Return the [x, y] coordinate for the center point of the cell that contains the specified text.  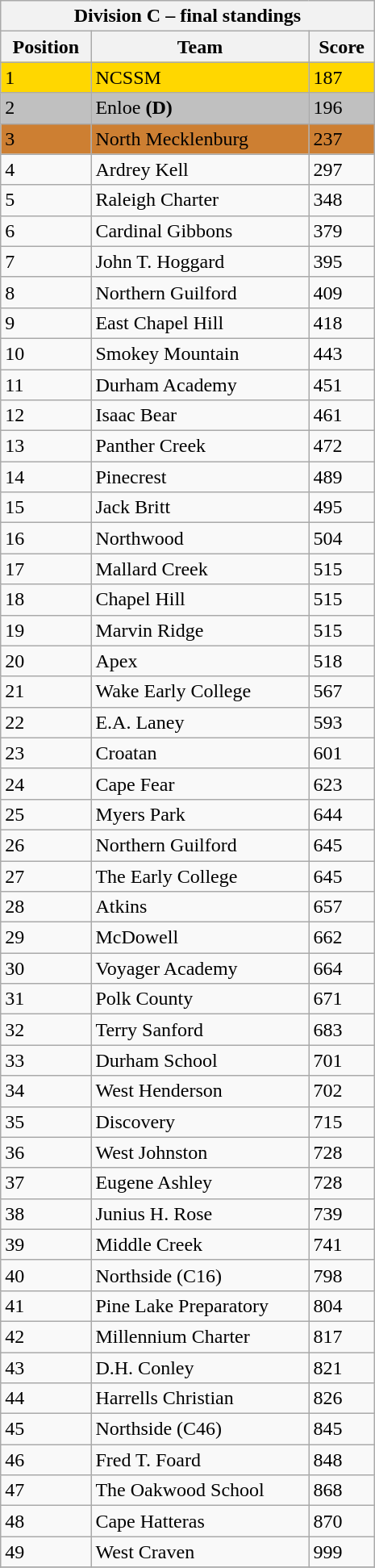
10 [46, 353]
1 [46, 77]
Chapel Hill [200, 600]
Fred T. Foard [200, 1460]
27 [46, 876]
Junius H. Rose [200, 1214]
395 [342, 261]
Millennium Charter [200, 1336]
49 [46, 1552]
495 [342, 508]
45 [46, 1429]
Apex [200, 661]
25 [46, 814]
6 [46, 231]
Myers Park [200, 814]
848 [342, 1460]
41 [46, 1306]
34 [46, 1091]
Cardinal Gibbons [200, 231]
Cape Fear [200, 784]
11 [46, 385]
Smokey Mountain [200, 353]
297 [342, 169]
348 [342, 200]
Discovery [200, 1122]
E.A. Laney [200, 722]
20 [46, 661]
44 [46, 1399]
32 [46, 1030]
Northwood [200, 538]
Jack Britt [200, 508]
657 [342, 907]
21 [46, 692]
35 [46, 1122]
741 [342, 1244]
623 [342, 784]
26 [46, 845]
42 [46, 1336]
22 [46, 722]
McDowell [200, 938]
Enloe (D) [200, 108]
28 [46, 907]
739 [342, 1214]
31 [46, 999]
999 [342, 1552]
14 [46, 477]
702 [342, 1091]
593 [342, 722]
The Oakwood School [200, 1491]
15 [46, 508]
East Chapel Hill [200, 323]
Marvin Ridge [200, 630]
845 [342, 1429]
Durham Academy [200, 385]
3 [46, 139]
Polk County [200, 999]
817 [342, 1336]
Pine Lake Preparatory [200, 1306]
868 [342, 1491]
Isaac Bear [200, 416]
Northside (C16) [200, 1275]
43 [46, 1368]
39 [46, 1244]
Harrells Christian [200, 1399]
196 [342, 108]
798 [342, 1275]
804 [342, 1306]
461 [342, 416]
Croatan [200, 753]
33 [46, 1060]
2 [46, 108]
North Mecklenburg [200, 139]
567 [342, 692]
379 [342, 231]
715 [342, 1122]
418 [342, 323]
870 [342, 1521]
644 [342, 814]
8 [46, 292]
30 [46, 968]
17 [46, 569]
Terry Sanford [200, 1030]
D.H. Conley [200, 1368]
5 [46, 200]
40 [46, 1275]
237 [342, 139]
18 [46, 600]
7 [46, 261]
451 [342, 385]
Team [200, 47]
12 [46, 416]
37 [46, 1183]
671 [342, 999]
23 [46, 753]
Atkins [200, 907]
West Henderson [200, 1091]
16 [46, 538]
West Craven [200, 1552]
Score [342, 47]
504 [342, 538]
Middle Creek [200, 1244]
409 [342, 292]
472 [342, 446]
Raleigh Charter [200, 200]
Mallard Creek [200, 569]
Wake Early College [200, 692]
701 [342, 1060]
48 [46, 1521]
Panther Creek [200, 446]
Pinecrest [200, 477]
Cape Hatteras [200, 1521]
46 [46, 1460]
518 [342, 661]
662 [342, 938]
36 [46, 1152]
Division C – final standings [188, 16]
Durham School [200, 1060]
4 [46, 169]
443 [342, 353]
601 [342, 753]
38 [46, 1214]
West Johnston [200, 1152]
683 [342, 1030]
Northside (C46) [200, 1429]
Voyager Academy [200, 968]
John T. Hoggard [200, 261]
826 [342, 1399]
664 [342, 968]
Position [46, 47]
19 [46, 630]
187 [342, 77]
47 [46, 1491]
489 [342, 477]
Eugene Ashley [200, 1183]
821 [342, 1368]
NCSSM [200, 77]
The Early College [200, 876]
Ardrey Kell [200, 169]
24 [46, 784]
13 [46, 446]
9 [46, 323]
29 [46, 938]
